Provide the (X, Y) coordinate of the cell's center where the given text is located.  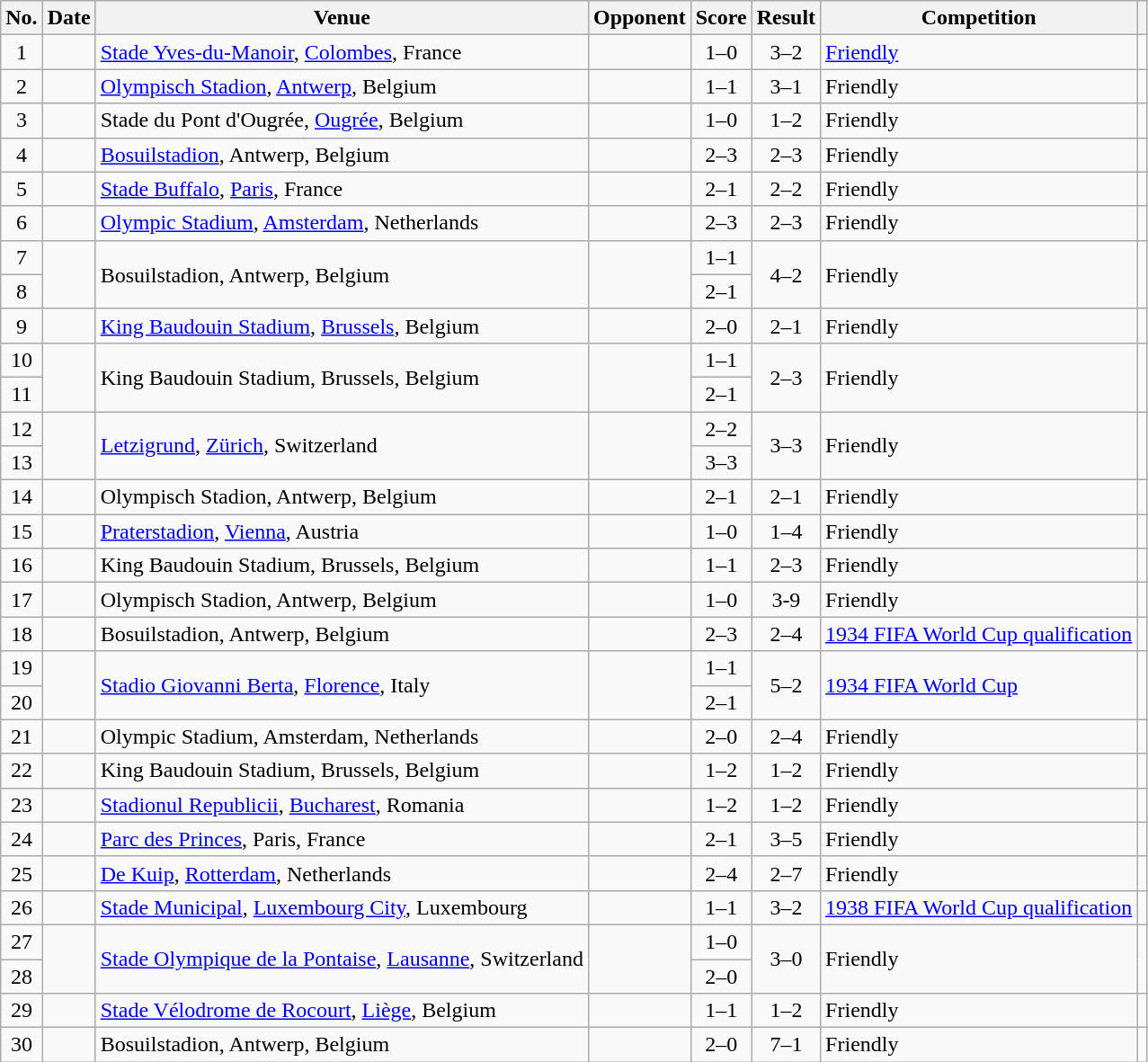
14 (22, 497)
26 (22, 907)
Parc des Princes, Paris, France (342, 839)
3 (22, 120)
Opponent (639, 18)
1 (22, 52)
11 (22, 394)
2 (22, 86)
28 (22, 976)
22 (22, 771)
Praterstadion, Vienna, Austria (342, 531)
Stade Municipal, Luxembourg City, Luxembourg (342, 907)
3–5 (786, 839)
15 (22, 531)
25 (22, 873)
Stade Vélodrome de Rocourt, Liège, Belgium (342, 1011)
Result (786, 18)
19 (22, 668)
21 (22, 736)
16 (22, 566)
Score (721, 18)
9 (22, 326)
4–2 (786, 274)
18 (22, 634)
5 (22, 189)
3–0 (786, 959)
10 (22, 360)
Competition (979, 18)
Venue (342, 18)
1938 FIFA World Cup qualification (979, 907)
20 (22, 702)
1934 FIFA World Cup (979, 685)
7–1 (786, 1045)
Stade Olympique de la Pontaise, Lausanne, Switzerland (342, 959)
2–7 (786, 873)
1–4 (786, 531)
3-9 (786, 600)
4 (22, 155)
Stade Buffalo, Paris, France (342, 189)
De Kuip, Rotterdam, Netherlands (342, 873)
7 (22, 257)
24 (22, 839)
23 (22, 805)
Letzigrund, Zürich, Switzerland (342, 446)
6 (22, 223)
13 (22, 463)
12 (22, 429)
30 (22, 1045)
Stadio Giovanni Berta, Florence, Italy (342, 685)
Stadionul Republicii, Bucharest, Romania (342, 805)
Stade Yves-du-Manoir, Colombes, France (342, 52)
1934 FIFA World Cup qualification (979, 634)
Stade du Pont d'Ougrée, Ougrée, Belgium (342, 120)
8 (22, 291)
5–2 (786, 685)
17 (22, 600)
27 (22, 942)
No. (22, 18)
Date (68, 18)
3–1 (786, 86)
29 (22, 1011)
